Detect which cell encompasses the target text, then output its (x, y) center coordinate. 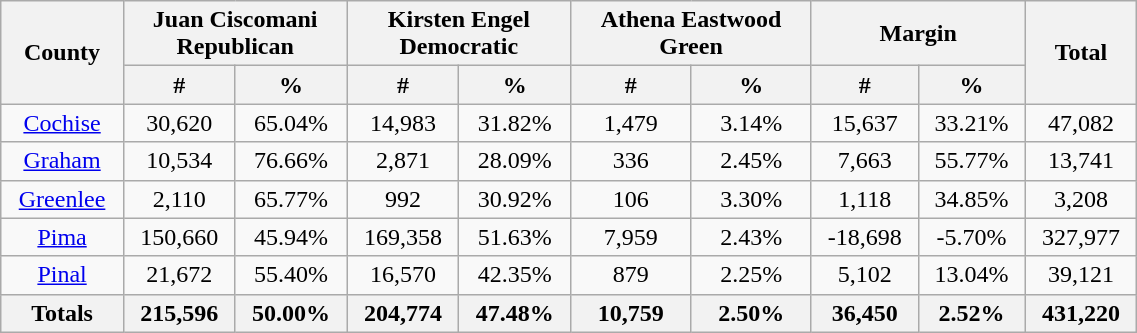
28.09% (515, 161)
65.04% (291, 123)
13,741 (1081, 161)
2.52% (972, 313)
55.77% (972, 161)
7,663 (864, 161)
47,082 (1081, 123)
47.48% (515, 313)
3,208 (1081, 199)
431,220 (1081, 313)
5,102 (864, 275)
2.25% (751, 275)
30.92% (515, 199)
Pinal (62, 275)
21,672 (179, 275)
169,358 (403, 237)
204,774 (403, 313)
Greenlee (62, 199)
Total (1081, 52)
76.66% (291, 161)
Totals (62, 313)
30,620 (179, 123)
Pima (62, 237)
Athena EastwoodGreen (692, 34)
2.50% (751, 313)
2,110 (179, 199)
1,479 (631, 123)
1,118 (864, 199)
10,534 (179, 161)
15,637 (864, 123)
106 (631, 199)
39,121 (1081, 275)
Graham (62, 161)
150,660 (179, 237)
Cochise (62, 123)
2.45% (751, 161)
51.63% (515, 237)
Margin (918, 34)
13.04% (972, 275)
42.35% (515, 275)
Kirsten EngelDemocratic (459, 34)
7,959 (631, 237)
33.21% (972, 123)
34.85% (972, 199)
45.94% (291, 237)
31.82% (515, 123)
36,450 (864, 313)
2,871 (403, 161)
-5.70% (972, 237)
215,596 (179, 313)
336 (631, 161)
Juan CiscomaniRepublican (235, 34)
2.43% (751, 237)
-18,698 (864, 237)
50.00% (291, 313)
3.30% (751, 199)
327,977 (1081, 237)
County (62, 52)
992 (403, 199)
65.77% (291, 199)
14,983 (403, 123)
10,759 (631, 313)
879 (631, 275)
55.40% (291, 275)
3.14% (751, 123)
16,570 (403, 275)
